Provide the [X, Y] coordinate of the cell's center where the given text is located.  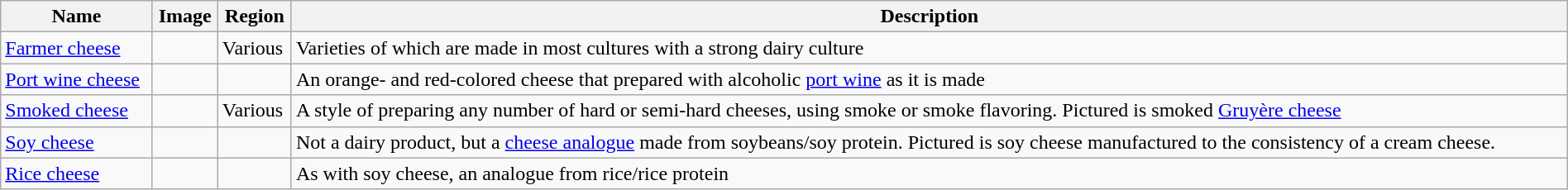
Farmer cheese [76, 48]
Port wine cheese [76, 79]
As with soy cheese, an analogue from rice/rice protein [930, 173]
Varieties of which are made in most cultures with a strong dairy culture [930, 48]
Rice cheese [76, 173]
Image [185, 17]
An orange- and red-colored cheese that prepared with alcoholic port wine as it is made [930, 79]
Description [930, 17]
Name [76, 17]
Soy cheese [76, 142]
A style of preparing any number of hard or semi-hard cheeses, using smoke or smoke flavoring. Pictured is smoked Gruyère cheese [930, 111]
Not a dairy product, but a cheese analogue made from soybeans/soy protein. Pictured is soy cheese manufactured to the consistency of a cream cheese. [930, 142]
Smoked cheese [76, 111]
Region [255, 17]
